Determine the (x, y) coordinate at the center of the cell enclosing the given text.  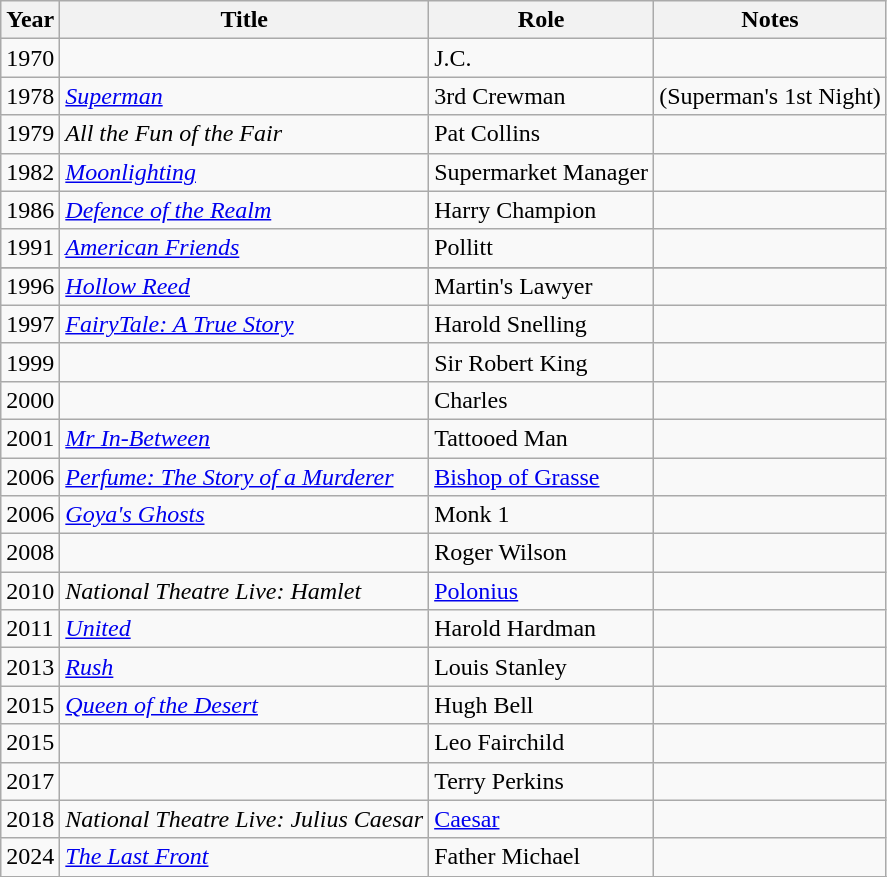
2024 (30, 857)
1997 (30, 324)
Harold Hardman (542, 629)
United (244, 629)
Sir Robert King (542, 362)
Hugh Bell (542, 705)
Pollitt (542, 248)
Role (542, 20)
Rush (244, 667)
National Theatre Live: Hamlet (244, 591)
Caesar (542, 819)
Polonius (542, 591)
Louis Stanley (542, 667)
Goya's Ghosts (244, 515)
All the Fun of the Fair (244, 134)
Charles (542, 400)
2010 (30, 591)
2001 (30, 438)
2000 (30, 400)
1986 (30, 210)
1999 (30, 362)
Terry Perkins (542, 781)
1996 (30, 286)
Leo Fairchild (542, 743)
J.C. (542, 58)
Harry Champion (542, 210)
2018 (30, 819)
1970 (30, 58)
Queen of the Desert (244, 705)
Title (244, 20)
1982 (30, 172)
Tattooed Man (542, 438)
Defence of the Realm (244, 210)
Moonlighting (244, 172)
Roger Wilson (542, 553)
American Friends (244, 248)
2011 (30, 629)
1979 (30, 134)
Monk 1 (542, 515)
3rd Crewman (542, 96)
Martin's Lawyer (542, 286)
Hollow Reed (244, 286)
Father Michael (542, 857)
Year (30, 20)
2017 (30, 781)
Harold Snelling (542, 324)
Supermarket Manager (542, 172)
Pat Collins (542, 134)
Notes (770, 20)
The Last Front (244, 857)
2008 (30, 553)
(Superman's 1st Night) (770, 96)
FairyTale: A True Story (244, 324)
1978 (30, 96)
Superman (244, 96)
Perfume: The Story of a Murderer (244, 477)
1991 (30, 248)
2013 (30, 667)
National Theatre Live: Julius Caesar (244, 819)
Bishop of Grasse (542, 477)
Mr In-Between (244, 438)
